Detect which cell encompasses the target text, then output its (x, y) center coordinate. 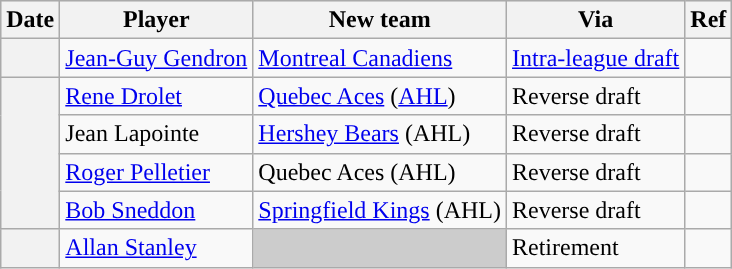
Jean Lapointe (156, 134)
Ref (708, 20)
Bob Sneddon (156, 210)
Roger Pelletier (156, 172)
Retirement (596, 248)
Jean-Guy Gendron (156, 58)
Date (30, 20)
Player (156, 20)
Springfield Kings (AHL) (380, 210)
Intra-league draft (596, 58)
New team (380, 20)
Allan Stanley (156, 248)
Via (596, 20)
Rene Drolet (156, 96)
Montreal Canadiens (380, 58)
Hershey Bears (AHL) (380, 134)
